Locate the cell with the specified text and output its [x, y] center coordinate. 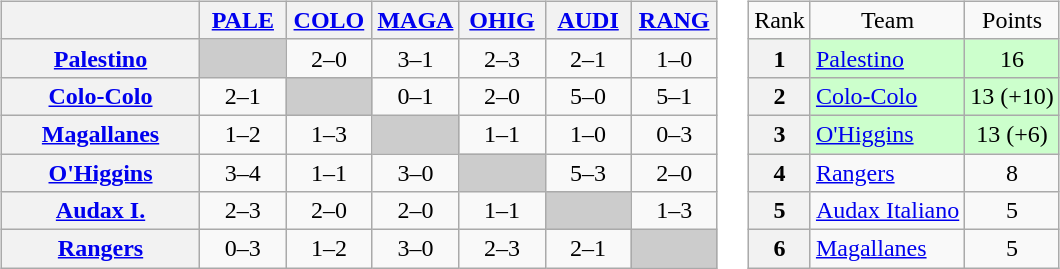
3–4 [243, 173]
6 [780, 249]
5–0 [588, 96]
Rank [780, 20]
13 (+6) [1012, 134]
4 [780, 173]
COLO [329, 20]
Audax I. [100, 211]
2 [780, 96]
PALE [243, 20]
MAGA [416, 20]
1 [780, 58]
5–3 [588, 173]
3 [780, 134]
16 [1012, 58]
0–1 [416, 96]
Audax Italiano [887, 211]
13 (+10) [1012, 96]
Points [1012, 20]
5–1 [674, 96]
8 [1012, 173]
3–1 [416, 58]
AUDI [588, 20]
RANG [674, 20]
OHIG [502, 20]
Team [887, 20]
